Provide the (x, y) coordinate of the cell's center where the given text is located.  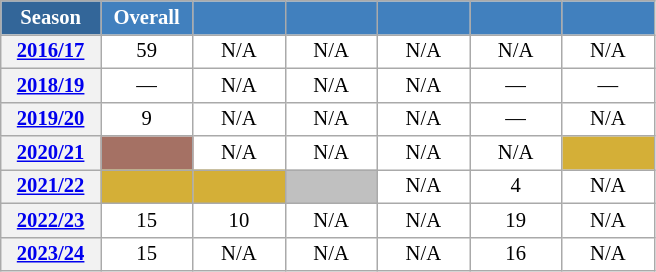
2021/22 (51, 186)
2016/17 (51, 51)
2022/23 (51, 220)
9 (146, 119)
Overall (146, 17)
Season (51, 17)
2019/20 (51, 119)
4 (516, 186)
2023/24 (51, 254)
19 (516, 220)
2018/19 (51, 85)
59 (146, 51)
2020/21 (51, 153)
10 (239, 220)
16 (516, 254)
